Detect which cell encompasses the target text, then output its (x, y) center coordinate. 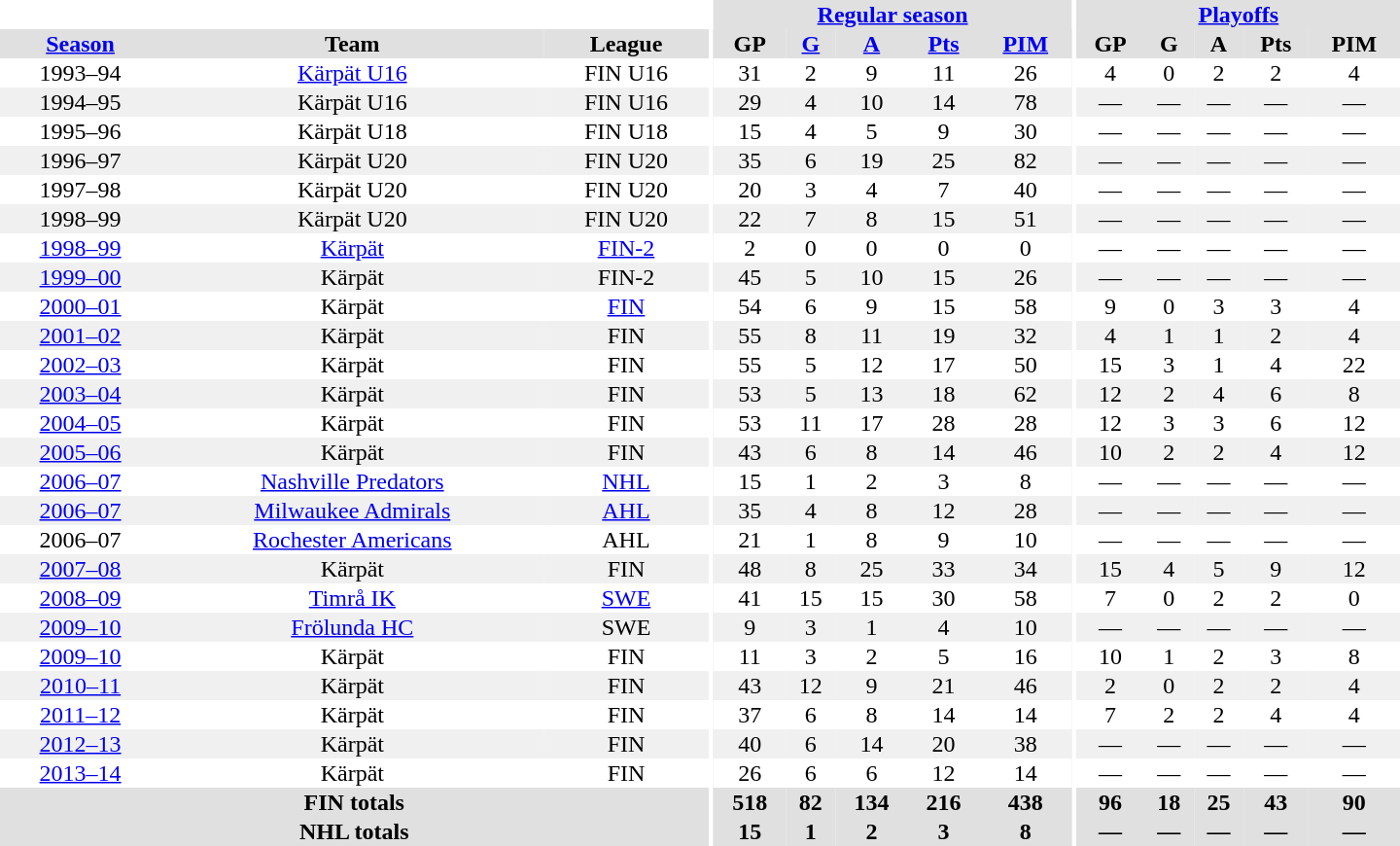
Frölunda HC (352, 627)
Rochester Americans (352, 540)
37 (750, 715)
41 (750, 598)
Playoffs (1239, 15)
NHL (626, 481)
45 (750, 277)
134 (872, 802)
96 (1110, 802)
31 (750, 73)
Milwaukee Admirals (352, 511)
Regular season (892, 15)
78 (1026, 102)
2002–03 (80, 365)
38 (1026, 744)
1996–97 (80, 160)
FIN U18 (626, 131)
62 (1026, 394)
29 (750, 102)
33 (944, 569)
NHL totals (354, 831)
Nashville Predators (352, 481)
32 (1026, 335)
2008–09 (80, 598)
League (626, 44)
16 (1026, 656)
1995–96 (80, 131)
90 (1354, 802)
13 (872, 394)
518 (750, 802)
1994–95 (80, 102)
1993–94 (80, 73)
FIN totals (354, 802)
2005–06 (80, 452)
50 (1026, 365)
2013–14 (80, 773)
Team (352, 44)
2011–12 (80, 715)
2010–11 (80, 686)
34 (1026, 569)
54 (750, 306)
1997–98 (80, 190)
2003–04 (80, 394)
438 (1026, 802)
2004–05 (80, 423)
2012–13 (80, 744)
2007–08 (80, 569)
Season (80, 44)
Kärpät U18 (352, 131)
2000–01 (80, 306)
2001–02 (80, 335)
1999–00 (80, 277)
Timrå IK (352, 598)
216 (944, 802)
51 (1026, 219)
48 (750, 569)
